Output the (x, y) coordinate of the center of the cell containing the given text.  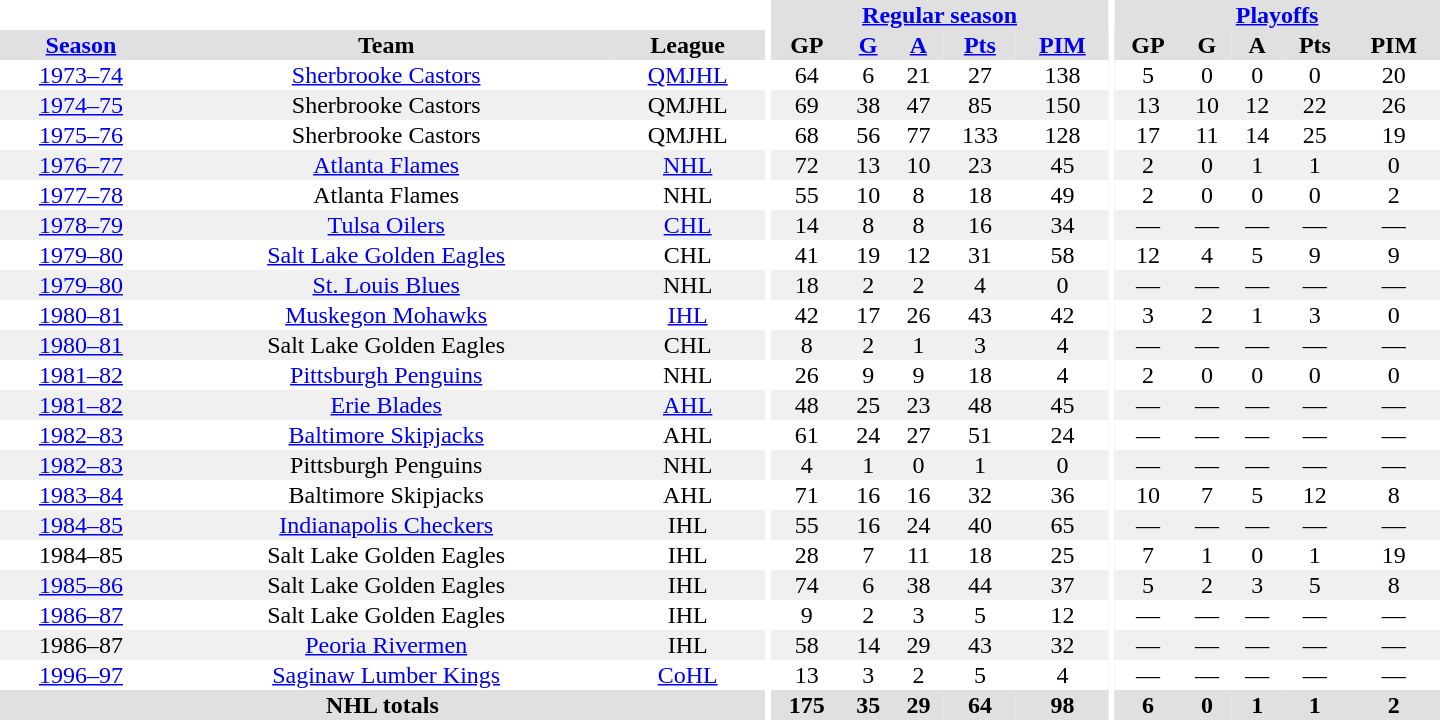
Peoria Rivermen (386, 645)
Season (81, 45)
Regular season (940, 15)
69 (808, 105)
71 (808, 495)
St. Louis Blues (386, 285)
77 (918, 135)
NHL totals (382, 705)
31 (980, 255)
65 (1062, 525)
1976–77 (81, 165)
1975–76 (81, 135)
41 (808, 255)
44 (980, 585)
150 (1062, 105)
175 (808, 705)
League (688, 45)
37 (1062, 585)
CoHL (688, 675)
Saginaw Lumber Kings (386, 675)
1974–75 (81, 105)
128 (1062, 135)
133 (980, 135)
Tulsa Oilers (386, 225)
56 (868, 135)
1977–78 (81, 195)
1996–97 (81, 675)
36 (1062, 495)
Team (386, 45)
47 (918, 105)
28 (808, 555)
22 (1314, 105)
35 (868, 705)
21 (918, 75)
85 (980, 105)
1985–86 (81, 585)
20 (1394, 75)
Indianapolis Checkers (386, 525)
49 (1062, 195)
40 (980, 525)
34 (1062, 225)
138 (1062, 75)
1983–84 (81, 495)
Muskegon Mohawks (386, 315)
68 (808, 135)
Playoffs (1277, 15)
72 (808, 165)
1973–74 (81, 75)
61 (808, 435)
Erie Blades (386, 405)
1978–79 (81, 225)
74 (808, 585)
98 (1062, 705)
51 (980, 435)
